Find where the given text appears and provide that cell's center as [x, y] coordinate. 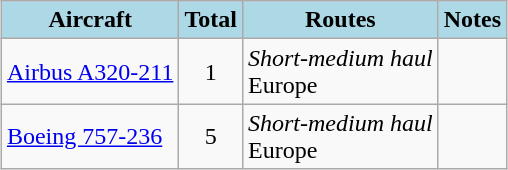
Boeing 757-236 [90, 136]
5 [211, 136]
Notes [472, 20]
Total [211, 20]
1 [211, 72]
Airbus A320-211 [90, 72]
Aircraft [90, 20]
Routes [340, 20]
